Output the (X, Y) coordinate of the center of the cell containing the given text.  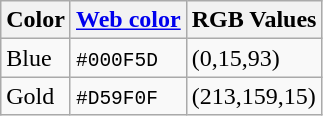
#000F5D (128, 58)
(213,159,15) (254, 96)
(0,15,93) (254, 58)
#D59F0F (128, 96)
Web color (128, 20)
Gold (36, 96)
RGB Values (254, 20)
Blue (36, 58)
Color (36, 20)
